Capture the cell that displays the provided text and extract its [X, Y] central coordinate. 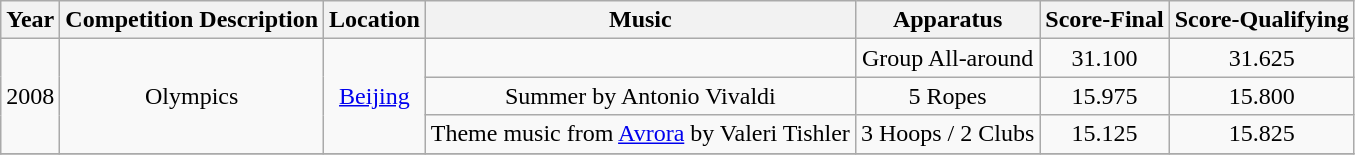
Summer by Antonio Vivaldi [640, 96]
Score-Final [1104, 20]
Score-Qualifying [1262, 20]
15.975 [1104, 96]
Beijing [375, 96]
31.100 [1104, 58]
Competition Description [192, 20]
15.125 [1104, 134]
Olympics [192, 96]
31.625 [1262, 58]
15.825 [1262, 134]
Theme music from Avrora by Valeri Tishler [640, 134]
Year [30, 20]
3 Hoops / 2 Clubs [947, 134]
Apparatus [947, 20]
Music [640, 20]
Group All-around [947, 58]
5 Ropes [947, 96]
15.800 [1262, 96]
2008 [30, 96]
Location [375, 20]
